Scan for the cell matching the given text and deliver its [x, y] coordinate at center. 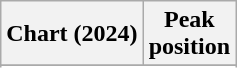
Chart (2024) [72, 34]
Peakposition [189, 34]
